Extract the [x, y] coordinate from the center of the cell holding the provided text.  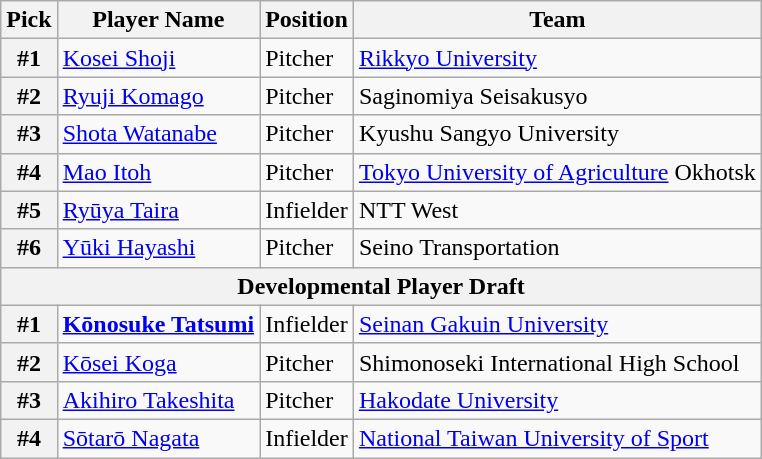
Yūki Hayashi [158, 248]
Team [557, 20]
Pick [29, 20]
Saginomiya Seisakusyo [557, 96]
Hakodate University [557, 400]
Shota Watanabe [158, 134]
Player Name [158, 20]
Ryūya Taira [158, 210]
Seinan Gakuin University [557, 324]
Shimonoseki International High School [557, 362]
Tokyo University of Agriculture Okhotsk [557, 172]
NTT West [557, 210]
#5 [29, 210]
Kosei Shoji [158, 58]
Kōsei Koga [158, 362]
Kōnosuke Tatsumi [158, 324]
Position [307, 20]
Rikkyo University [557, 58]
Kyushu Sangyo University [557, 134]
Akihiro Takeshita [158, 400]
#6 [29, 248]
Seino Transportation [557, 248]
Ryuji Komago [158, 96]
Developmental Player Draft [382, 286]
Sōtarō Nagata [158, 438]
National Taiwan University of Sport [557, 438]
Mao Itoh [158, 172]
